Return the [x, y] coordinate for the center point of the cell that contains the specified text.  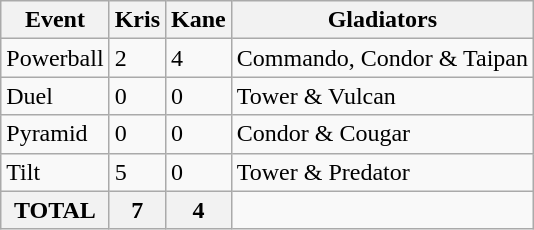
2 [137, 58]
Duel [55, 96]
Commando, Condor & Taipan [382, 58]
Kris [137, 20]
Event [55, 20]
Tower & Predator [382, 172]
Tower & Vulcan [382, 96]
7 [137, 210]
TOTAL [55, 210]
Gladiators [382, 20]
Tilt [55, 172]
Pyramid [55, 134]
Powerball [55, 58]
5 [137, 172]
Kane [199, 20]
Condor & Cougar [382, 134]
